From the cell containing the given text, extract its center point as [x, y] coordinate. 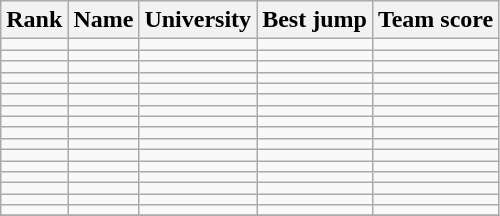
Best jump [315, 20]
Team score [435, 20]
Name [104, 20]
University [198, 20]
Rank [34, 20]
